Capture the cell that displays the provided text and extract its [x, y] central coordinate. 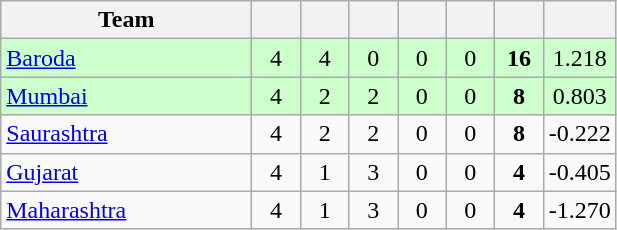
Maharashtra [126, 210]
Gujarat [126, 172]
Saurashtra [126, 134]
Mumbai [126, 96]
16 [520, 58]
-1.270 [580, 210]
1.218 [580, 58]
0.803 [580, 96]
-0.222 [580, 134]
Team [126, 20]
-0.405 [580, 172]
Baroda [126, 58]
